Detect which cell encompasses the target text, then output its (X, Y) center coordinate. 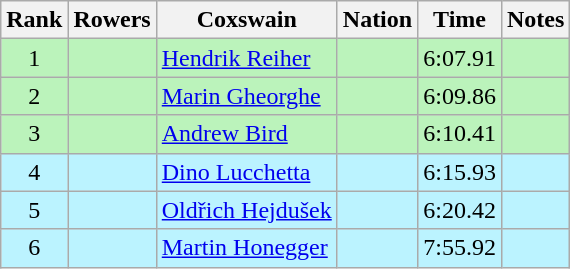
2 (34, 96)
5 (34, 210)
Rank (34, 20)
6:09.86 (460, 96)
3 (34, 134)
6 (34, 248)
Dino Lucchetta (246, 172)
Coxswain (246, 20)
7:55.92 (460, 248)
Marin Gheorghe (246, 96)
Oldřich Hejdušek (246, 210)
Notes (535, 20)
Andrew Bird (246, 134)
Time (460, 20)
Rowers (112, 20)
6:07.91 (460, 58)
Nation (377, 20)
6:15.93 (460, 172)
1 (34, 58)
6:20.42 (460, 210)
Martin Honegger (246, 248)
4 (34, 172)
6:10.41 (460, 134)
Hendrik Reiher (246, 58)
